Search for the cell housing the specified text and yield its [X, Y] center coordinate. 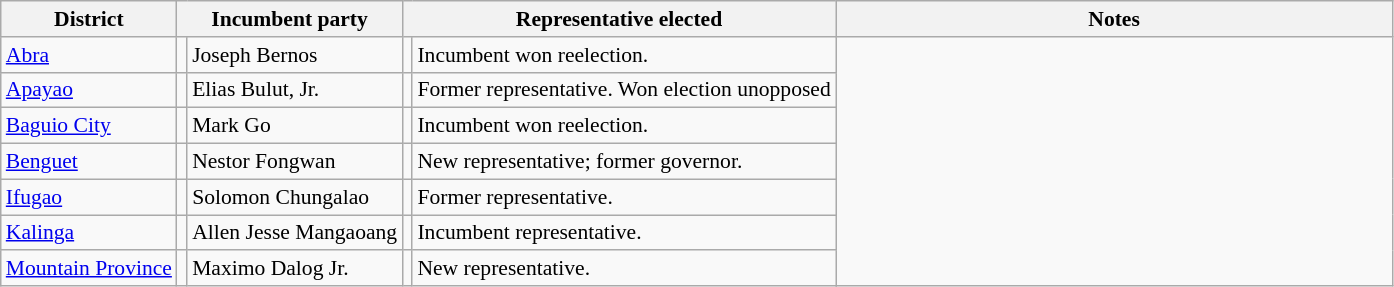
Solomon Chungalao [294, 197]
Notes [1114, 19]
Ifugao [89, 197]
Kalinga [89, 233]
Former representative. Won election unopposed [624, 90]
Former representative. [624, 197]
Incumbent party [290, 19]
Apayao [89, 90]
Mountain Province [89, 269]
Abra [89, 55]
New representative; former governor. [624, 162]
Maximo Dalog Jr. [294, 269]
Mark Go [294, 126]
Elias Bulut, Jr. [294, 90]
District [89, 19]
Incumbent representative. [624, 233]
New representative. [624, 269]
Baguio City [89, 126]
Allen Jesse Mangaoang [294, 233]
Joseph Bernos [294, 55]
Benguet [89, 162]
Representative elected [619, 19]
Nestor Fongwan [294, 162]
